Provide the [X, Y] coordinate of the cell's center where the given text is located.  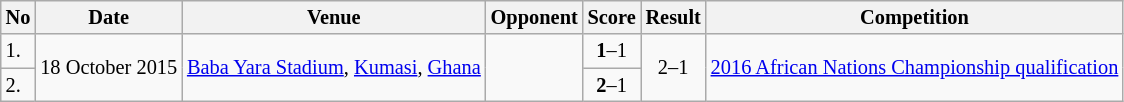
Venue [334, 17]
1. [18, 51]
Opponent [534, 17]
Score [612, 17]
Baba Yara Stadium, Kumasi, Ghana [334, 68]
Competition [914, 17]
Date [108, 17]
2. [18, 85]
1–1 [612, 51]
18 October 2015 [108, 68]
Result [674, 17]
2016 African Nations Championship qualification [914, 68]
No [18, 17]
